Determine the [X, Y] coordinate at the center of the cell enclosing the given text.  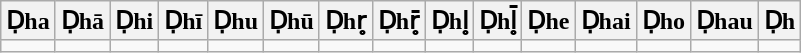
Ḍhai [606, 21]
Ḍh [779, 21]
Ḍhu [236, 21]
Ḍhr̥̄ [398, 21]
Ḍho [663, 21]
Ḍhl̥̄ [498, 21]
Ḍha [28, 21]
Ḍhl̥ [449, 21]
Ḍhau [725, 21]
Ḍhū [292, 21]
Ḍhr̥ [346, 21]
Ḍhā [82, 21]
Ḍhi [134, 21]
Ḍhe [548, 21]
Ḍhī [184, 21]
